Search for the cell housing the specified text and yield its [x, y] center coordinate. 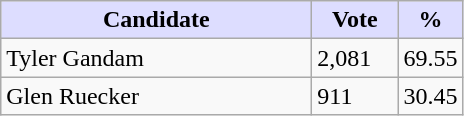
% [430, 20]
Vote [355, 20]
Candidate [156, 20]
Tyler Gandam [156, 58]
69.55 [430, 58]
911 [355, 96]
Glen Ruecker [156, 96]
2,081 [355, 58]
30.45 [430, 96]
